Find where the given text appears and provide that cell's center as (x, y) coordinate. 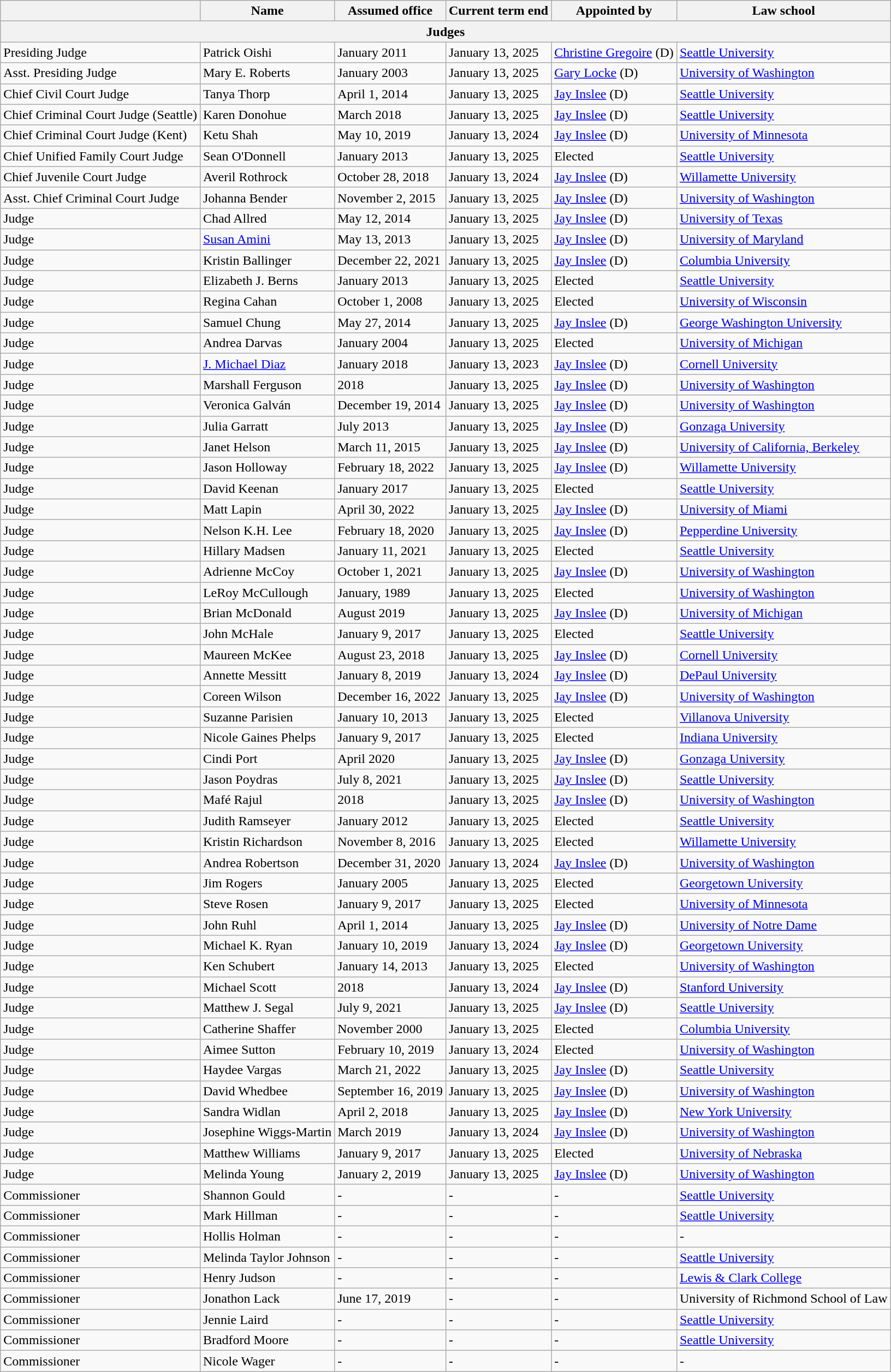
January 2018 (390, 364)
Veronica Galván (267, 405)
Nicole Gaines Phelps (267, 738)
Regina Cahan (267, 302)
February 10, 2019 (390, 1049)
Kristin Ballinger (267, 260)
Karen Donohue (267, 115)
Mafé Rajul (267, 800)
May 10, 2019 (390, 135)
March 21, 2022 (390, 1070)
Chief Unified Family Court Judge (100, 156)
February 18, 2020 (390, 530)
July 2013 (390, 426)
January 8, 2019 (390, 676)
Maureen McKee (267, 655)
John McHale (267, 634)
January 2003 (390, 73)
Johanna Bender (267, 198)
Law school (783, 11)
Julia Garratt (267, 426)
Adrienne McCoy (267, 571)
January 2004 (390, 343)
Current term end (498, 11)
Name (267, 11)
University of Texas (783, 218)
Cindi Port (267, 759)
Haydee Vargas (267, 1070)
November 2, 2015 (390, 198)
DePaul University (783, 676)
Suzanne Parisien (267, 717)
Jennie Laird (267, 1320)
July 9, 2021 (390, 1008)
Susan Amini (267, 239)
Henry Judson (267, 1278)
Andrea Robertson (267, 862)
September 16, 2019 (390, 1091)
Aimee Sutton (267, 1049)
Ken Schubert (267, 967)
Gary Locke (D) (614, 73)
Chief Juvenile Court Judge (100, 177)
April 30, 2022 (390, 509)
January, 1989 (390, 592)
Nelson K.H. Lee (267, 530)
Appointed by (614, 11)
December 19, 2014 (390, 405)
Shannon Gould (267, 1195)
Matthew J. Segal (267, 1008)
Hillary Madsen (267, 551)
LeRoy McCullough (267, 592)
Jason Poydras (267, 779)
March 2019 (390, 1132)
Brian McDonald (267, 613)
November 2000 (390, 1029)
Melinda Taylor Johnson (267, 1257)
Indiana University (783, 738)
March 2018 (390, 115)
May 13, 2013 (390, 239)
University of Maryland (783, 239)
October 1, 2021 (390, 571)
January 10, 2013 (390, 717)
Janet Helson (267, 447)
Elizabeth J. Berns (267, 281)
University of California, Berkeley (783, 447)
University of Richmond School of Law (783, 1299)
Michael K. Ryan (267, 946)
Andrea Darvas (267, 343)
Michael Scott (267, 987)
December 22, 2021 (390, 260)
August 23, 2018 (390, 655)
December 31, 2020 (390, 862)
January 2017 (390, 488)
January 2, 2019 (390, 1174)
Presiding Judge (100, 52)
November 8, 2016 (390, 842)
Matthew Williams (267, 1153)
Patrick Oishi (267, 52)
Chief Criminal Court Judge (Seattle) (100, 115)
July 8, 2021 (390, 779)
Mary E. Roberts (267, 73)
Kristin Richardson (267, 842)
Josephine Wiggs-Martin (267, 1132)
February 18, 2022 (390, 468)
Assumed office (390, 11)
Chief Criminal Court Judge (Kent) (100, 135)
January 10, 2019 (390, 946)
Pepperdine University (783, 530)
May 27, 2014 (390, 323)
Coreen Wilson (267, 696)
August 2019 (390, 613)
October 28, 2018 (390, 177)
Asst. Presiding Judge (100, 73)
Judges (445, 32)
Melinda Young (267, 1174)
Steve Rosen (267, 904)
May 12, 2014 (390, 218)
Christine Gregoire (D) (614, 52)
John Ruhl (267, 925)
David Whedbee (267, 1091)
Hollis Holman (267, 1236)
J. Michael Diaz (267, 364)
Nicole Wager (267, 1361)
June 17, 2019 (390, 1299)
Judith Ramseyer (267, 821)
January 13, 2023 (498, 364)
Tanya Thorp (267, 94)
David Keenan (267, 488)
Marshall Ferguson (267, 385)
Mark Hillman (267, 1215)
Catherine Shaffer (267, 1029)
University of Miami (783, 509)
University of Wisconsin (783, 302)
Jason Holloway (267, 468)
Averil Rothrock (267, 177)
Annette Messitt (267, 676)
Sandra Widlan (267, 1112)
Matt Lapin (267, 509)
January 11, 2021 (390, 551)
University of Notre Dame (783, 925)
January 2005 (390, 883)
Samuel Chung (267, 323)
Sean O'Donnell (267, 156)
Stanford University (783, 987)
Chad Allred (267, 218)
January 2012 (390, 821)
April 2020 (390, 759)
Villanova University (783, 717)
October 1, 2008 (390, 302)
December 16, 2022 (390, 696)
University of Nebraska (783, 1153)
January 2011 (390, 52)
Chief Civil Court Judge (100, 94)
Bradford Moore (267, 1340)
April 2, 2018 (390, 1112)
Asst. Chief Criminal Court Judge (100, 198)
Jonathon Lack (267, 1299)
March 11, 2015 (390, 447)
Jim Rogers (267, 883)
January 14, 2013 (390, 967)
Ketu Shah (267, 135)
Lewis & Clark College (783, 1278)
George Washington University (783, 323)
New York University (783, 1112)
